Locate the cell with the specified text and output its (x, y) center coordinate. 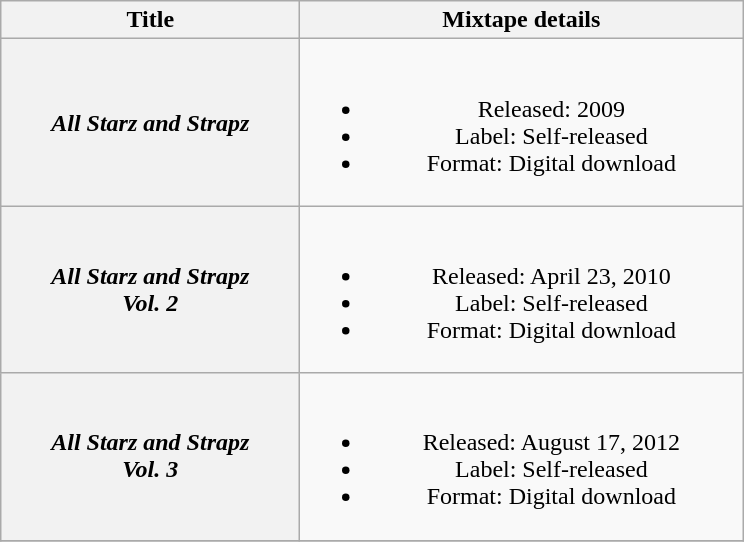
Mixtape details (522, 20)
Released: 2009Label: Self-releasedFormat: Digital download (522, 122)
All Starz and StrapzVol. 3 (150, 456)
All Starz and StrapzVol. 2 (150, 290)
Title (150, 20)
All Starz and Strapz (150, 122)
Released: April 23, 2010Label: Self-releasedFormat: Digital download (522, 290)
Released: August 17, 2012Label: Self-releasedFormat: Digital download (522, 456)
